Find where the given text appears and provide that cell's center as [X, Y] coordinate. 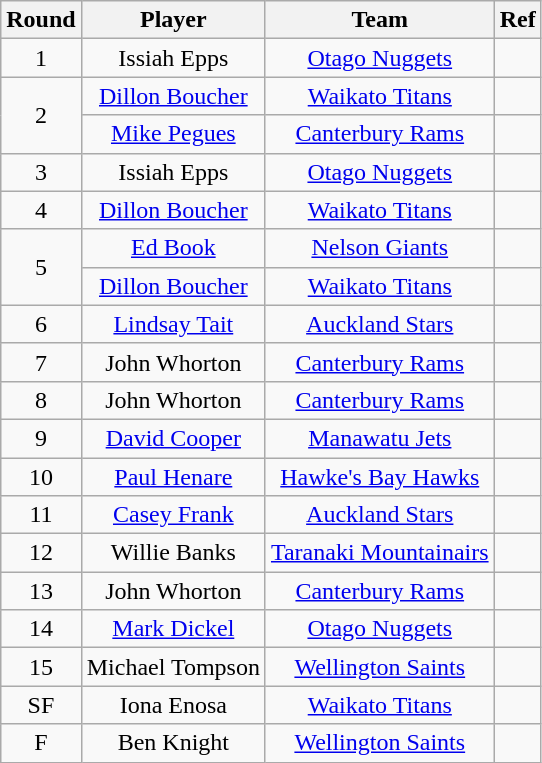
4 [41, 210]
Player [173, 20]
Manawatu Jets [380, 438]
Iona Enosa [173, 705]
1 [41, 58]
Ed Book [173, 248]
Hawke's Bay Hawks [380, 477]
Michael Tompson [173, 667]
Ref [518, 20]
2 [41, 115]
9 [41, 438]
Paul Henare [173, 477]
7 [41, 362]
13 [41, 591]
11 [41, 515]
6 [41, 324]
Mark Dickel [173, 629]
15 [41, 667]
10 [41, 477]
Willie Banks [173, 553]
Mike Pegues [173, 134]
Nelson Giants [380, 248]
8 [41, 400]
Casey Frank [173, 515]
F [41, 743]
3 [41, 172]
Lindsay Tait [173, 324]
14 [41, 629]
Round [41, 20]
5 [41, 267]
12 [41, 553]
SF [41, 705]
David Cooper [173, 438]
Taranaki Mountainairs [380, 553]
Ben Knight [173, 743]
Team [380, 20]
